Locate the cell with the specified text and output its [x, y] center coordinate. 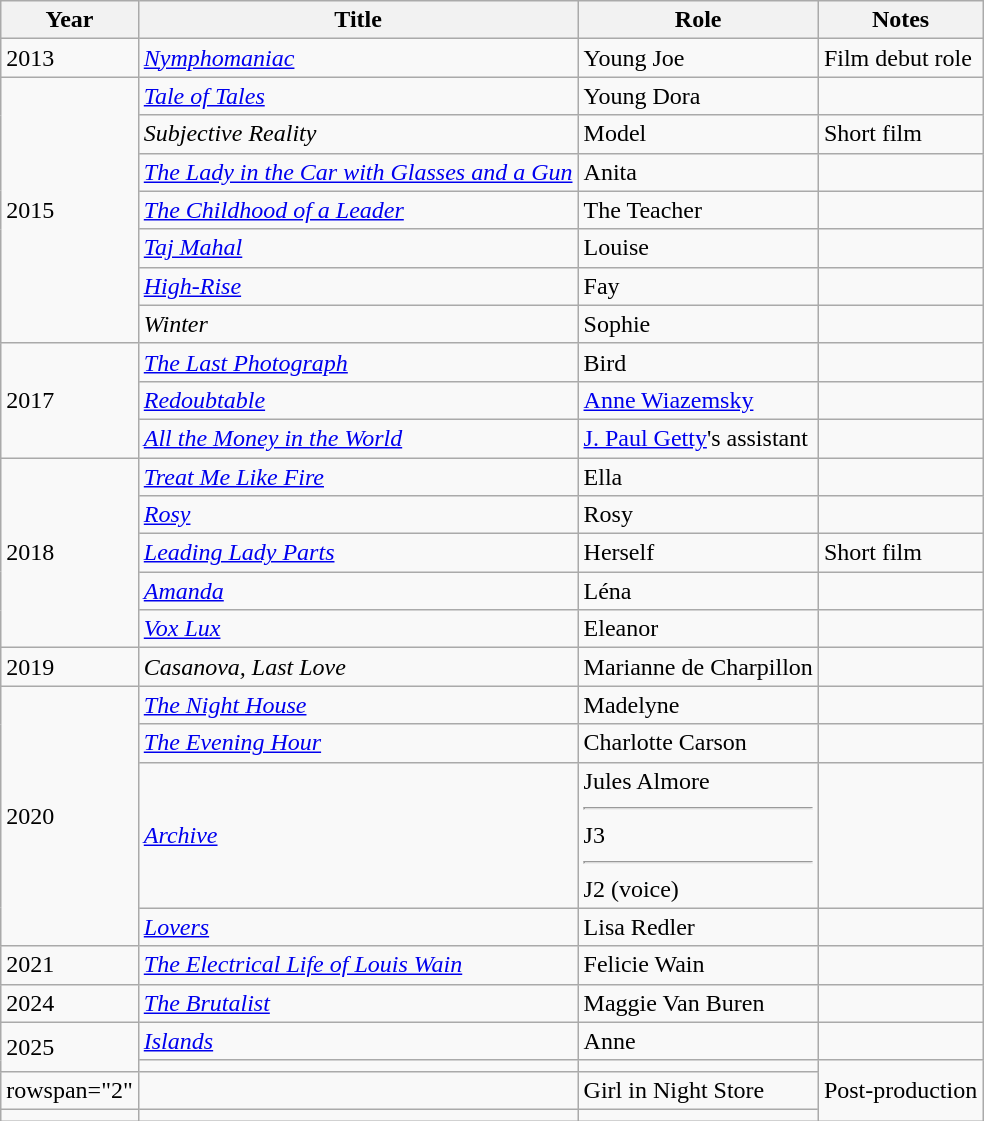
Year [70, 20]
Léna [698, 591]
rowspan="2" [70, 1090]
Bird [698, 362]
The Electrical Life of Louis Wain [358, 965]
Taj Mahal [358, 248]
Role [698, 20]
Herself [698, 553]
The Teacher [698, 210]
Lisa Redler [698, 927]
2018 [70, 553]
Sophie [698, 324]
The Night House [358, 705]
Winter [358, 324]
Anne [698, 1041]
Nymphomaniac [358, 58]
The Lady in the Car with Glasses and a Gun [358, 172]
The Brutalist [358, 1003]
Redoubtable [358, 400]
Charlotte Carson [698, 743]
Subjective Reality [358, 134]
2020 [70, 816]
Leading Lady Parts [358, 553]
Treat Me Like Fire [358, 477]
2013 [70, 58]
Casanova, Last Love [358, 667]
2017 [70, 400]
Notes [900, 20]
Anne Wiazemsky [698, 400]
2025 [70, 1046]
Young Dora [698, 96]
Eleanor [698, 629]
2015 [70, 210]
2021 [70, 965]
Archive [358, 835]
Tale of Tales [358, 96]
2024 [70, 1003]
Marianne de Charpillon [698, 667]
Lovers [358, 927]
Jules AlmoreJ3J2 (voice) [698, 835]
Film debut role [900, 58]
Felicie Wain [698, 965]
Ella [698, 477]
Islands [358, 1041]
2019 [70, 667]
Model [698, 134]
Madelyne [698, 705]
The Childhood of a Leader [358, 210]
All the Money in the World [358, 438]
Maggie Van Buren [698, 1003]
The Last Photograph [358, 362]
Vox Lux [358, 629]
Anita [698, 172]
The Evening Hour [358, 743]
Amanda [358, 591]
J. Paul Getty's assistant [698, 438]
Young Joe [698, 58]
Louise [698, 248]
High-Rise [358, 286]
Title [358, 20]
Girl in Night Store [698, 1090]
Post-production [900, 1090]
Fay [698, 286]
